Search for the cell housing the specified text and yield its [x, y] center coordinate. 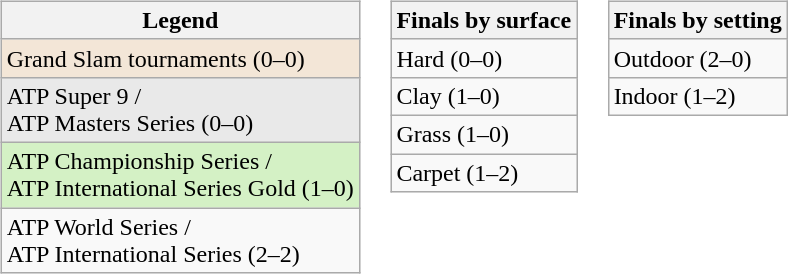
Grass (1–0) [484, 134]
ATP Championship Series / ATP International Series Gold (1–0) [180, 174]
Legend [180, 20]
Carpet (1–2) [484, 173]
Grand Slam tournaments (0–0) [180, 58]
ATP Super 9 / ATP Masters Series (0–0) [180, 110]
Clay (1–0) [484, 96]
Hard (0–0) [484, 58]
Finals by surface [484, 20]
ATP World Series / ATP International Series (2–2) [180, 240]
Indoor (1–2) [698, 96]
Outdoor (2–0) [698, 58]
Finals by setting [698, 20]
